Pinpoint the cell where the given text exists, returning its (x, y) midpoint coordinate. 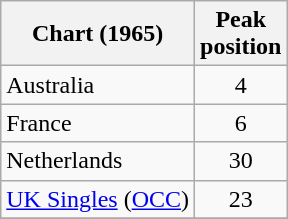
Australia (98, 85)
France (98, 123)
4 (241, 85)
UK Singles (OCC) (98, 199)
30 (241, 161)
23 (241, 199)
Netherlands (98, 161)
Chart (1965) (98, 34)
Peakposition (241, 34)
6 (241, 123)
